Capture the cell that displays the provided text and extract its [X, Y] central coordinate. 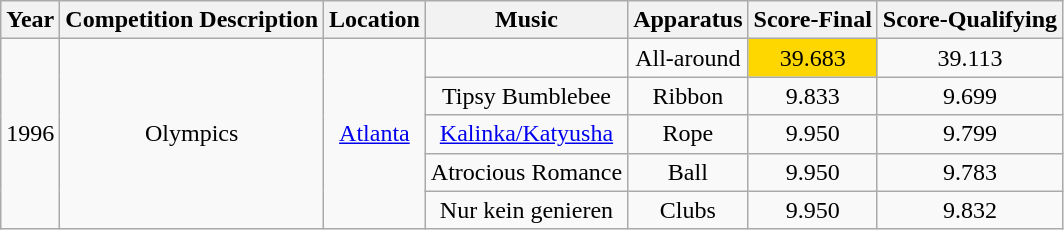
1996 [30, 134]
Apparatus [688, 20]
Competition Description [192, 20]
Kalinka/Katyusha [526, 134]
Nur kein genieren [526, 210]
Score-Qualifying [970, 20]
9.832 [970, 210]
Tipsy Bumblebee [526, 96]
Atrocious Romance [526, 172]
All-around [688, 58]
Year [30, 20]
Olympics [192, 134]
Music [526, 20]
9.783 [970, 172]
9.799 [970, 134]
Clubs [688, 210]
9.699 [970, 96]
Atlanta [375, 134]
Score-Final [812, 20]
39.683 [812, 58]
39.113 [970, 58]
Rope [688, 134]
Ribbon [688, 96]
Ball [688, 172]
9.833 [812, 96]
Location [375, 20]
